For the text-containing cell, return its midpoint in [x, y] coordinate format. 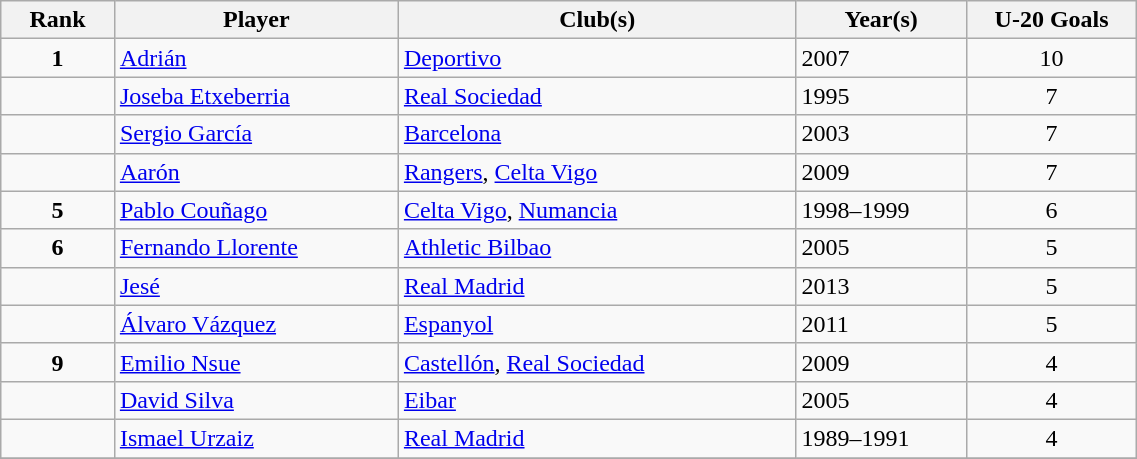
Castellón, Real Sociedad [597, 362]
Year(s) [881, 20]
9 [58, 362]
Rank [58, 20]
1 [58, 58]
Deportivo [597, 58]
Jesé [256, 286]
1995 [881, 96]
2011 [881, 324]
Adrián [256, 58]
Athletic Bilbao [597, 248]
Emilio Nsue [256, 362]
Aarón [256, 172]
Player [256, 20]
2003 [881, 134]
2013 [881, 286]
Álvaro Vázquez [256, 324]
Ismael Urzaiz [256, 438]
Barcelona [597, 134]
Rangers, Celta Vigo [597, 172]
1989–1991 [881, 438]
Fernando Llorente [256, 248]
Joseba Etxeberria [256, 96]
U-20 Goals [1051, 20]
1998–1999 [881, 210]
Celta Vigo, Numancia [597, 210]
Espanyol [597, 324]
Eibar [597, 400]
10 [1051, 58]
David Silva [256, 400]
Pablo Couñago [256, 210]
Real Sociedad [597, 96]
Sergio García [256, 134]
Club(s) [597, 20]
2007 [881, 58]
